Detect which cell encompasses the target text, then output its (X, Y) center coordinate. 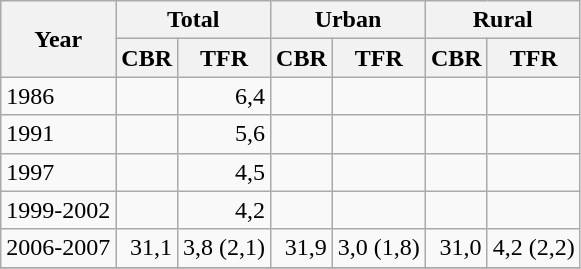
4,5 (224, 172)
Rural (502, 20)
4,2 (224, 210)
1986 (58, 96)
3,8 (2,1) (224, 248)
Total (194, 20)
5,6 (224, 134)
1997 (58, 172)
Urban (348, 20)
1991 (58, 134)
3,0 (1,8) (378, 248)
4,2 (2,2) (534, 248)
31,1 (147, 248)
6,4 (224, 96)
31,0 (456, 248)
1999-2002 (58, 210)
Year (58, 39)
2006-2007 (58, 248)
31,9 (302, 248)
